Determine the [X, Y] coordinate at the center of the cell enclosing the given text.  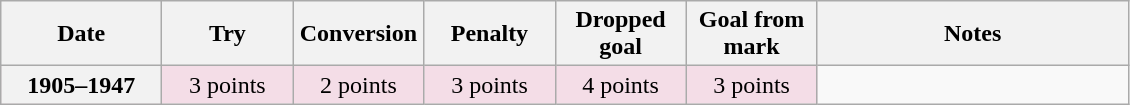
Notes [972, 34]
2 points [358, 85]
4 points [620, 85]
Penalty [490, 34]
Goal from mark [752, 34]
1905–1947 [82, 85]
Conversion [358, 34]
Dropped goal [620, 34]
Try [228, 34]
Date [82, 34]
